Capture the cell that displays the provided text and extract its [X, Y] central coordinate. 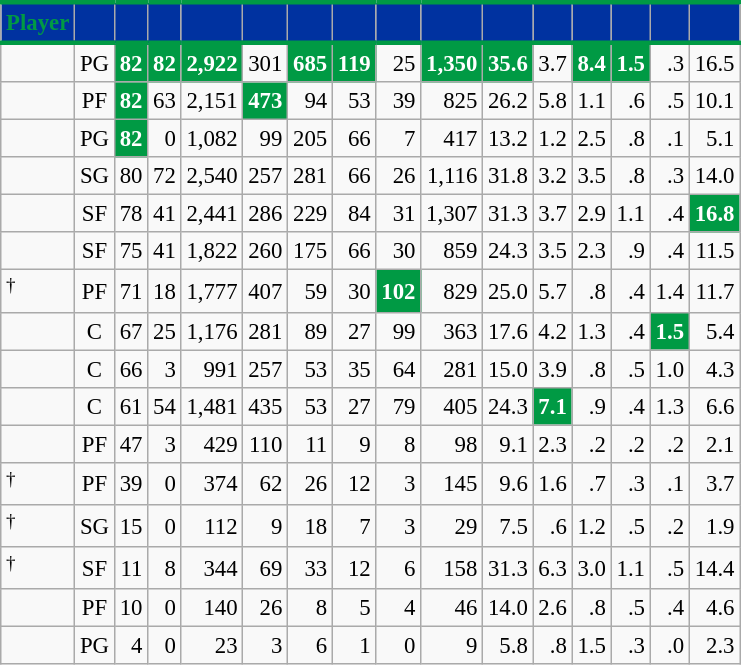
17.6 [508, 331]
5.1 [714, 139]
260 [266, 251]
145 [452, 484]
4.6 [714, 608]
31.8 [508, 176]
405 [452, 406]
2,540 [212, 176]
13.2 [508, 139]
1.4 [670, 291]
1,307 [452, 214]
29 [452, 526]
2.6 [552, 608]
102 [398, 291]
991 [212, 369]
374 [212, 484]
3.2 [552, 176]
9.6 [508, 484]
110 [266, 444]
1,082 [212, 139]
1,116 [452, 176]
205 [310, 139]
829 [452, 291]
25.0 [508, 291]
16.8 [714, 214]
7.1 [552, 406]
9.1 [508, 444]
5 [354, 608]
64 [398, 369]
363 [452, 331]
11.5 [714, 251]
67 [130, 331]
62 [266, 484]
35.6 [508, 62]
63 [164, 101]
7.5 [508, 526]
75 [130, 251]
72 [164, 176]
31 [398, 214]
16.5 [714, 62]
15 [130, 526]
119 [354, 62]
2,151 [212, 101]
1 [354, 646]
79 [398, 406]
80 [130, 176]
6.6 [714, 406]
473 [266, 101]
Player [38, 22]
35 [354, 369]
6.3 [552, 568]
2.1 [714, 444]
78 [130, 214]
685 [310, 62]
47 [130, 444]
1.6 [552, 484]
5.4 [714, 331]
.0 [670, 646]
112 [212, 526]
1.9 [714, 526]
33 [310, 568]
229 [310, 214]
10 [130, 608]
10.1 [714, 101]
8.4 [592, 62]
158 [452, 568]
4.2 [552, 331]
429 [212, 444]
46 [452, 608]
2,441 [212, 214]
84 [354, 214]
1,822 [212, 251]
859 [452, 251]
94 [310, 101]
1,176 [212, 331]
1,350 [452, 62]
71 [130, 291]
1,481 [212, 406]
98 [452, 444]
417 [452, 139]
14.4 [714, 568]
435 [266, 406]
2.5 [592, 139]
175 [310, 251]
286 [266, 214]
344 [212, 568]
11.7 [714, 291]
3.0 [592, 568]
69 [266, 568]
.7 [592, 484]
407 [266, 291]
4.3 [714, 369]
5.7 [552, 291]
2,922 [212, 62]
26.2 [508, 101]
15.0 [508, 369]
1,777 [212, 291]
54 [164, 406]
59 [310, 291]
140 [212, 608]
2.9 [592, 214]
61 [130, 406]
1.0 [670, 369]
825 [452, 101]
89 [310, 331]
3.9 [552, 369]
301 [266, 62]
23 [212, 646]
